Pinpoint the cell where the given text exists, returning its (X, Y) midpoint coordinate. 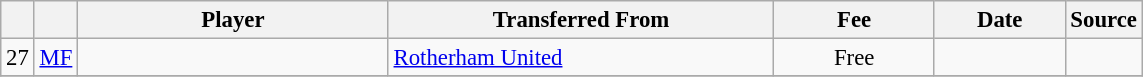
Fee (854, 20)
MF (56, 58)
Rotherham United (581, 58)
Free (854, 58)
Date (1000, 20)
Transferred From (581, 20)
Source (1104, 20)
Player (234, 20)
27 (18, 58)
